Detect which cell encompasses the target text, then output its [x, y] center coordinate. 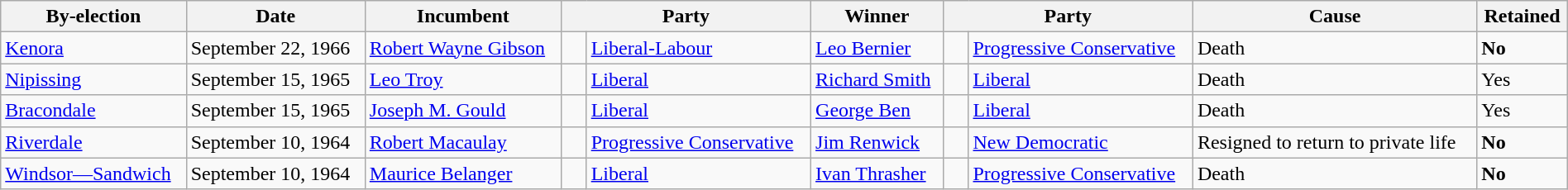
New Democratic [1080, 142]
Nipissing [93, 79]
Leo Troy [463, 79]
Leo Bernier [877, 48]
By-election [93, 17]
Liberal-Labour [698, 48]
Maurice Belanger [463, 173]
Incumbent [463, 17]
Retained [1522, 17]
Windsor—Sandwich [93, 173]
Bracondale [93, 111]
Riverdale [93, 142]
September 22, 1966 [275, 48]
Robert Wayne Gibson [463, 48]
Richard Smith [877, 79]
Winner [877, 17]
Kenora [93, 48]
Resigned to return to private life [1335, 142]
Joseph M. Gould [463, 111]
Cause [1335, 17]
Jim Renwick [877, 142]
Robert Macaulay [463, 142]
George Ben [877, 111]
Date [275, 17]
Ivan Thrasher [877, 173]
